Detect which cell encompasses the target text, then output its [X, Y] center coordinate. 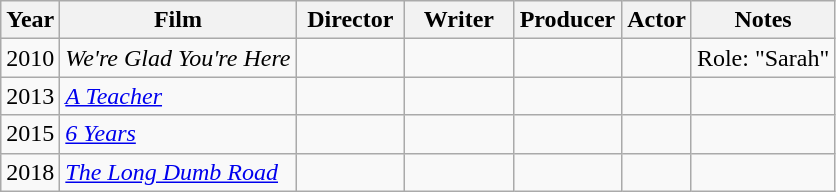
Director [350, 20]
2013 [30, 96]
2015 [30, 134]
Actor [657, 20]
Producer [568, 20]
Writer [460, 20]
2010 [30, 58]
Notes [762, 20]
2018 [30, 172]
Role: "Sarah" [762, 58]
Film [178, 20]
We're Glad You're Here [178, 58]
The Long Dumb Road [178, 172]
6 Years [178, 134]
Year [30, 20]
A Teacher [178, 96]
